Identify which cell holds the provided text, then report its (x, y) central coordinate. 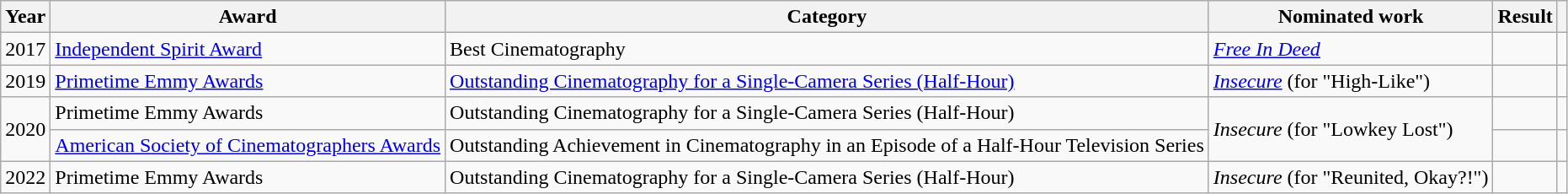
Nominated work (1351, 17)
Best Cinematography (827, 49)
2022 (25, 177)
Outstanding Achievement in Cinematography in an Episode of a Half-Hour Television Series (827, 145)
Independent Spirit Award (248, 49)
2019 (25, 81)
Category (827, 17)
Insecure (for "Lowkey Lost") (1351, 129)
Award (248, 17)
2020 (25, 129)
2017 (25, 49)
American Society of Cinematographers Awards (248, 145)
Insecure (for "High-Like") (1351, 81)
Insecure (for "Reunited, Okay?!") (1351, 177)
Free In Deed (1351, 49)
Year (25, 17)
Result (1525, 17)
